Return the (x, y) coordinate for the center point of the cell that contains the specified text.  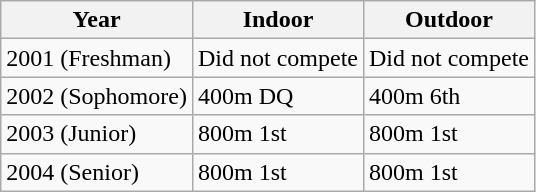
2002 (Sophomore) (97, 96)
2003 (Junior) (97, 134)
Indoor (278, 20)
400m DQ (278, 96)
2001 (Freshman) (97, 58)
400m 6th (448, 96)
Year (97, 20)
2004 (Senior) (97, 172)
Outdoor (448, 20)
